From the cell containing the given text, extract its center point as [x, y] coordinate. 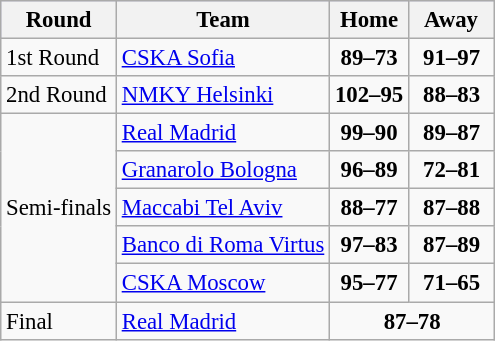
Team [222, 20]
Round [59, 20]
89–87 [452, 133]
87–89 [452, 245]
1st Round [59, 58]
99–90 [370, 133]
87–78 [412, 321]
Semi-finals [59, 208]
Banco di Roma Virtus [222, 245]
97–83 [370, 245]
71–65 [452, 283]
88–77 [370, 208]
Away [452, 20]
2nd Round [59, 95]
Final [59, 321]
89–73 [370, 58]
88–83 [452, 95]
Granarolo Bologna [222, 170]
Maccabi Tel Aviv [222, 208]
87–88 [452, 208]
72–81 [452, 170]
91–97 [452, 58]
96–89 [370, 170]
NMKY Helsinki [222, 95]
95–77 [370, 283]
Home [370, 20]
CSKA Sofia [222, 58]
102–95 [370, 95]
CSKA Moscow [222, 283]
